Find where the given text appears and provide that cell's center as [x, y] coordinate. 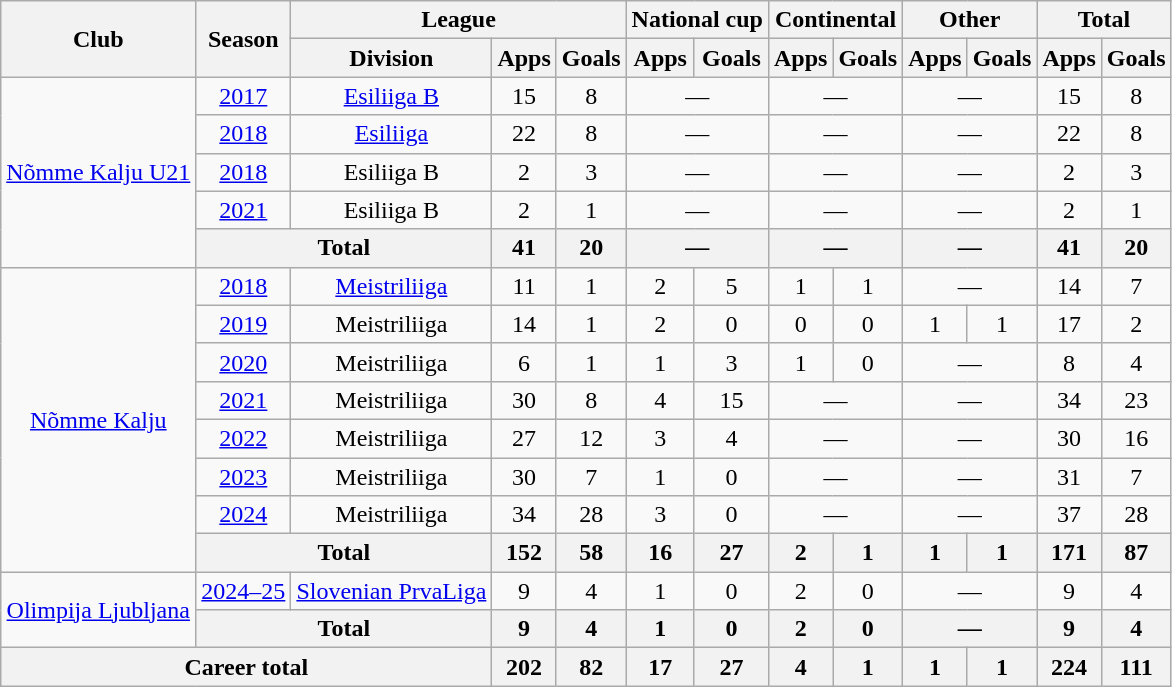
League [458, 20]
Olimpija Ljubljana [98, 610]
Division [392, 58]
224 [1069, 667]
Nõmme Kalju U21 [98, 172]
Season [244, 39]
2017 [244, 96]
Other [970, 20]
12 [591, 438]
2023 [244, 477]
171 [1069, 553]
58 [591, 553]
Esiliiga [392, 134]
6 [524, 362]
5 [731, 286]
Continental [835, 20]
Nõmme Kalju [98, 419]
National cup [697, 20]
111 [1136, 667]
152 [524, 553]
37 [1069, 515]
Career total [246, 667]
2024–25 [244, 591]
2020 [244, 362]
23 [1136, 400]
Club [98, 39]
2022 [244, 438]
2019 [244, 324]
82 [591, 667]
87 [1136, 553]
31 [1069, 477]
202 [524, 667]
Slovenian PrvaLiga [392, 591]
11 [524, 286]
2024 [244, 515]
